For the text-containing cell, return its midpoint in (x, y) coordinate format. 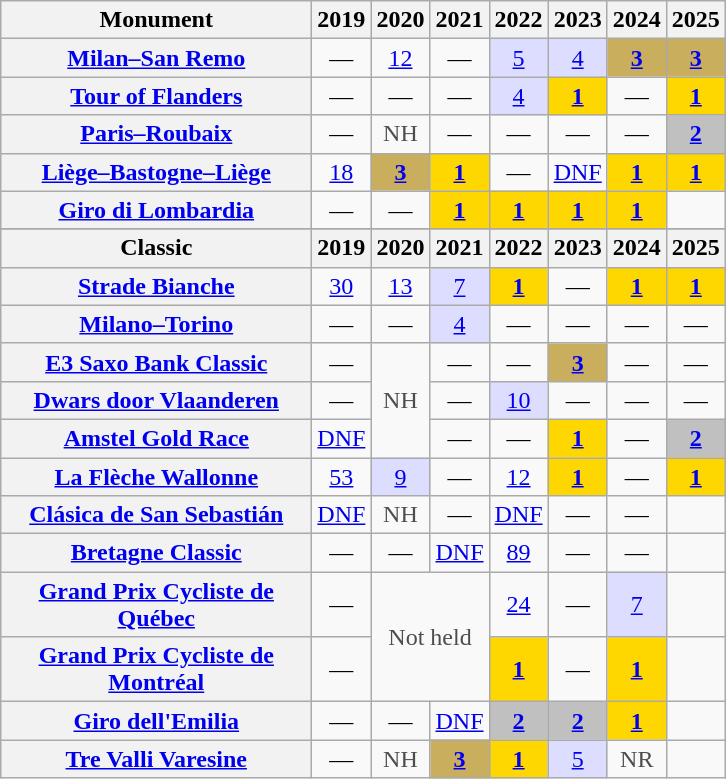
Giro di Lombardia (156, 210)
Classic (156, 248)
Milano–Torino (156, 324)
Dwars door Vlaanderen (156, 400)
Liège–Bastogne–Liège (156, 172)
89 (518, 553)
Grand Prix Cycliste de Québec (156, 604)
18 (342, 172)
Not held (430, 637)
La Flèche Wallonne (156, 477)
E3 Saxo Bank Classic (156, 362)
Tour of Flanders (156, 96)
10 (518, 400)
Strade Bianche (156, 286)
Giro dell'Emilia (156, 721)
Clásica de San Sebastián (156, 515)
Monument (156, 20)
Grand Prix Cycliste de Montréal (156, 670)
NR (636, 759)
24 (518, 604)
30 (342, 286)
13 (400, 286)
Milan–San Remo (156, 58)
Amstel Gold Race (156, 438)
Bretagne Classic (156, 553)
Paris–Roubaix (156, 134)
53 (342, 477)
9 (400, 477)
Tre Valli Varesine (156, 759)
